Search for the cell housing the specified text and yield its (X, Y) center coordinate. 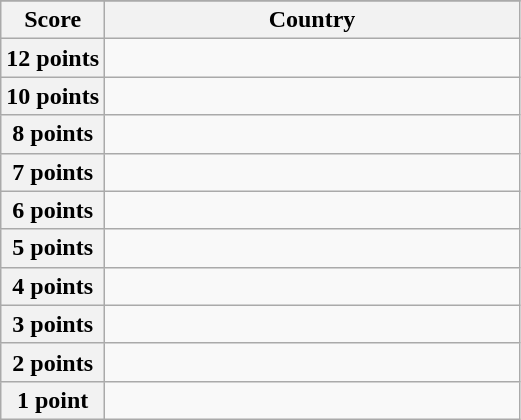
Score (53, 20)
3 points (53, 324)
2 points (53, 362)
4 points (53, 286)
8 points (53, 134)
12 points (53, 58)
1 point (53, 400)
Country (312, 20)
7 points (53, 172)
10 points (53, 96)
6 points (53, 210)
5 points (53, 248)
